Provide the (X, Y) coordinate of the cell's center where the given text is located.  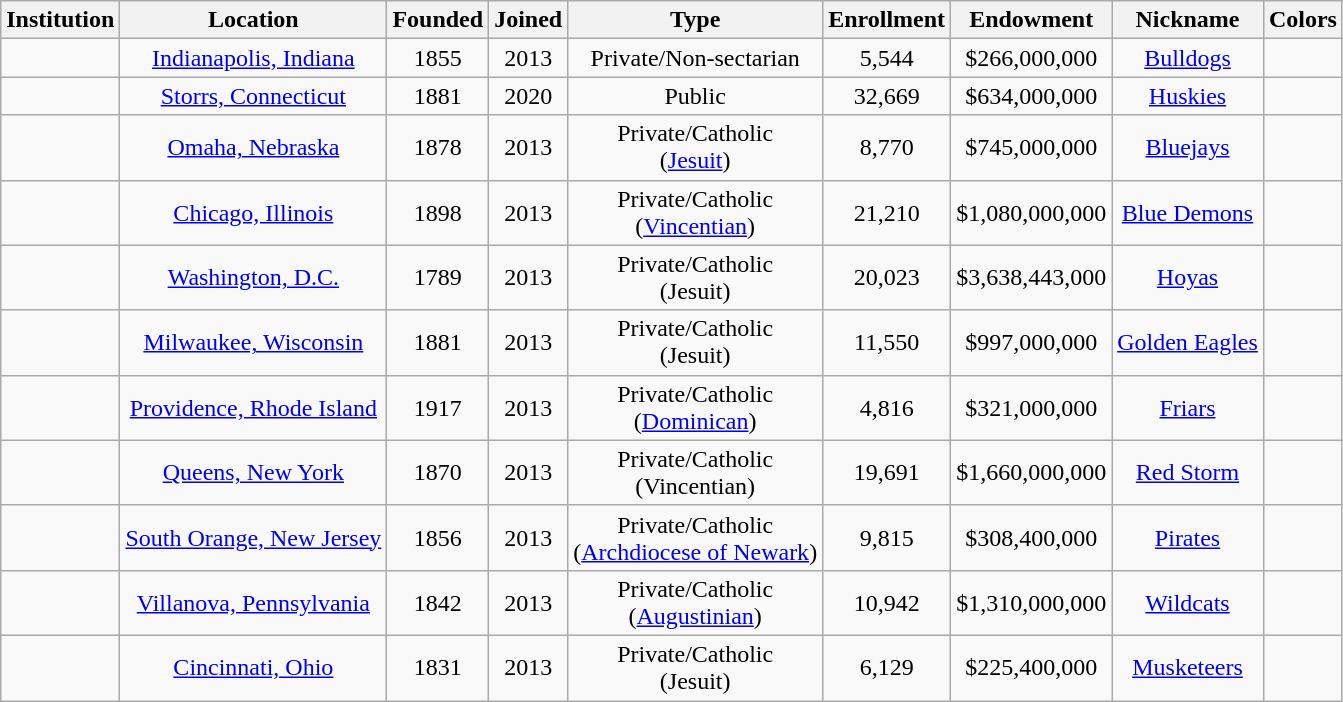
1870 (438, 472)
Providence, Rhode Island (254, 408)
Type (696, 20)
Colors (1302, 20)
1856 (438, 538)
Indianapolis, Indiana (254, 58)
5,544 (887, 58)
2020 (528, 96)
Location (254, 20)
Storrs, Connecticut (254, 96)
Red Storm (1188, 472)
1855 (438, 58)
20,023 (887, 278)
Villanova, Pennsylvania (254, 602)
$321,000,000 (1032, 408)
Pirates (1188, 538)
1831 (438, 668)
10,942 (887, 602)
$266,000,000 (1032, 58)
Milwaukee, Wisconsin (254, 342)
South Orange, New Jersey (254, 538)
Public (696, 96)
Private/Catholic(Archdiocese of Newark) (696, 538)
$308,400,000 (1032, 538)
$1,660,000,000 (1032, 472)
6,129 (887, 668)
$3,638,443,000 (1032, 278)
Bulldogs (1188, 58)
Institution (60, 20)
$1,310,000,000 (1032, 602)
Joined (528, 20)
1878 (438, 148)
Founded (438, 20)
Cincinnati, Ohio (254, 668)
Friars (1188, 408)
Chicago, Illinois (254, 212)
1842 (438, 602)
Private/Non-sectarian (696, 58)
Private/Catholic(Dominican) (696, 408)
Omaha, Nebraska (254, 148)
1898 (438, 212)
Nickname (1188, 20)
Queens, New York (254, 472)
Wildcats (1188, 602)
Musketeers (1188, 668)
Endowment (1032, 20)
Washington, D.C. (254, 278)
4,816 (887, 408)
Blue Demons (1188, 212)
1789 (438, 278)
21,210 (887, 212)
Enrollment (887, 20)
Huskies (1188, 96)
19,691 (887, 472)
1917 (438, 408)
$745,000,000 (1032, 148)
8,770 (887, 148)
$225,400,000 (1032, 668)
Hoyas (1188, 278)
11,550 (887, 342)
Private/Catholic(Augustinian) (696, 602)
$1,080,000,000 (1032, 212)
Bluejays (1188, 148)
32,669 (887, 96)
$997,000,000 (1032, 342)
Golden Eagles (1188, 342)
$634,000,000 (1032, 96)
9,815 (887, 538)
